Pinpoint the cell where the given text exists, returning its [x, y] midpoint coordinate. 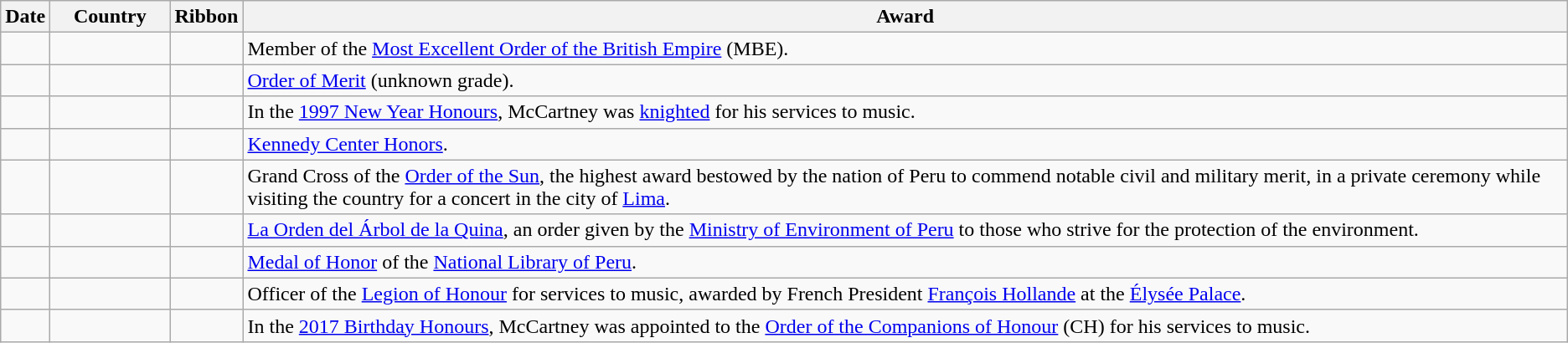
Country [111, 17]
In the 1997 New Year Honours, McCartney was knighted for his services to music. [905, 112]
La Orden del Árbol de la Quina, an order given by the Ministry of Environment of Peru to those who strive for the protection of the environment. [905, 230]
In the 2017 Birthday Honours, McCartney was appointed to the Order of the Companions of Honour (CH) for his services to music. [905, 325]
Ribbon [206, 17]
Order of Merit (unknown grade). [905, 80]
Officer of the Legion of Honour for services to music, awarded by French President François Hollande at the Élysée Palace. [905, 294]
Medal of Honor of the National Library of Peru. [905, 262]
Date [25, 17]
Member of the Most Excellent Order of the British Empire (MBE). [905, 49]
Award [905, 17]
Kennedy Center Honors. [905, 144]
